Pinpoint the cell where the given text exists, returning its (X, Y) midpoint coordinate. 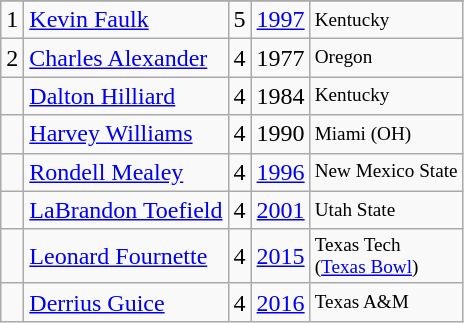
Rondell Mealey (126, 172)
Derrius Guice (126, 302)
Dalton Hilliard (126, 96)
LaBrandon Toefield (126, 210)
1997 (280, 20)
1977 (280, 58)
Harvey Williams (126, 134)
Texas Tech (Texas Bowl) (386, 256)
5 (240, 20)
1984 (280, 96)
Oregon (386, 58)
Charles Alexander (126, 58)
1990 (280, 134)
2 (12, 58)
1996 (280, 172)
New Mexico State (386, 172)
2015 (280, 256)
Kevin Faulk (126, 20)
Miami (OH) (386, 134)
2016 (280, 302)
Texas A&M (386, 302)
1 (12, 20)
2001 (280, 210)
Leonard Fournette (126, 256)
Utah State (386, 210)
